For the text-containing cell, return its midpoint in [X, Y] coordinate format. 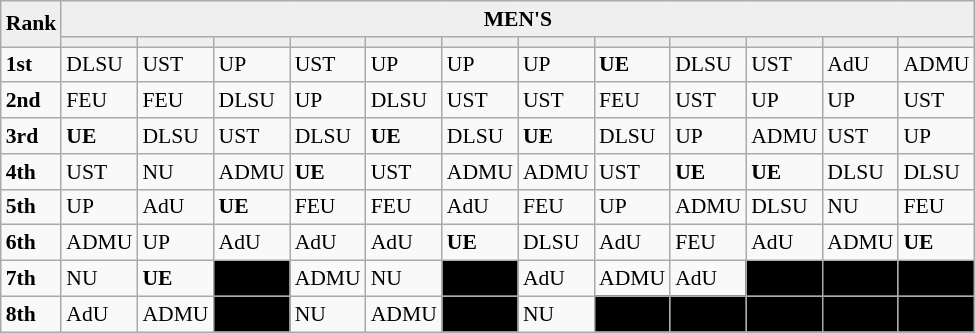
6th [32, 243]
3rd [32, 136]
5th [32, 207]
7th [32, 279]
8th [32, 314]
1st [32, 65]
2nd [32, 101]
4th [32, 172]
MEN'S [518, 19]
Rank [32, 24]
